Scan for the cell matching the given text and deliver its (x, y) coordinate at center. 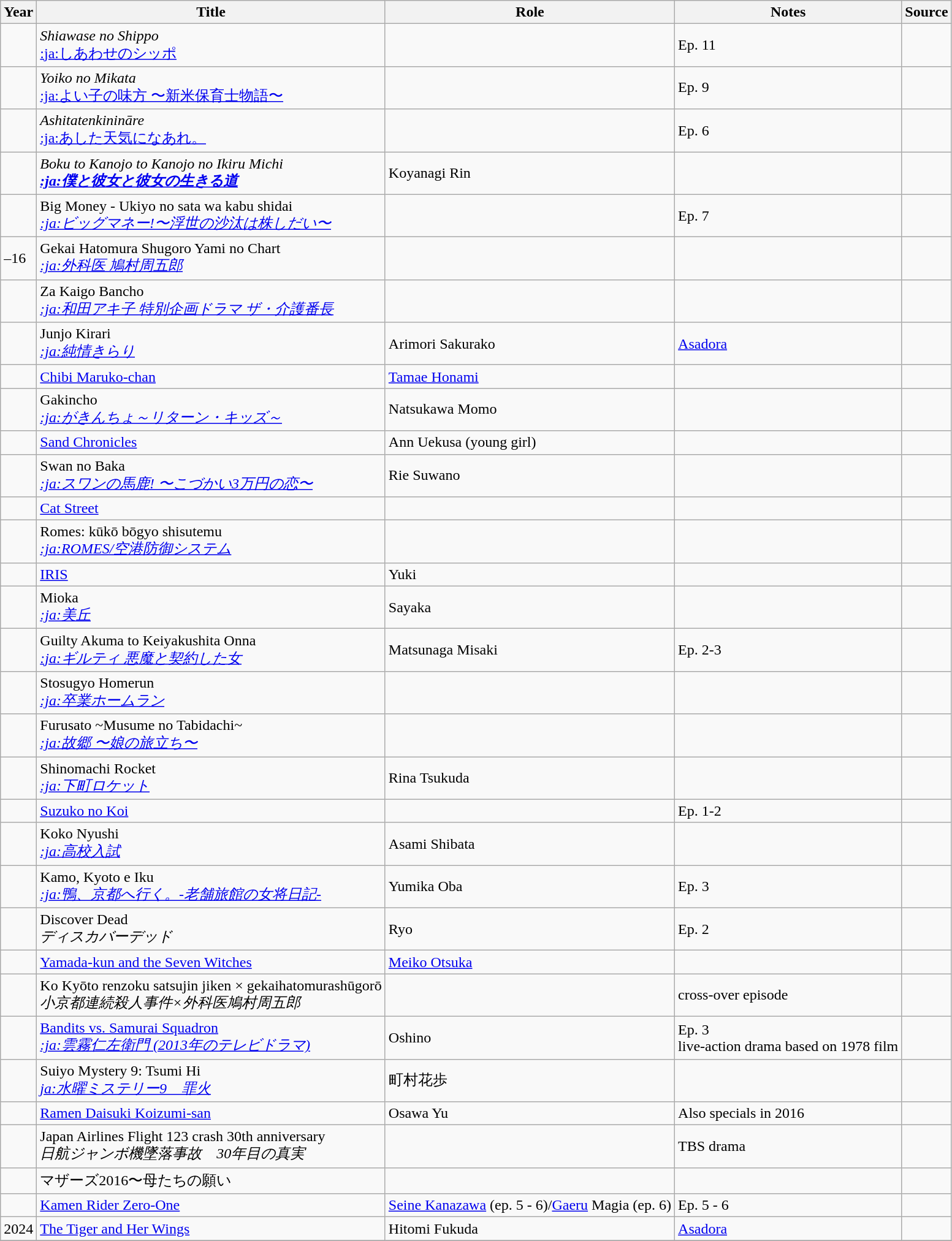
–16 (18, 259)
Title (211, 12)
Ep. 11 (788, 45)
Rina Tsukuda (530, 778)
Asami Shibata (530, 844)
Shinomachi Rocket:ja:下町ロケット (211, 778)
Kamo, Kyoto e Iku:ja:鴨、京都へ行く。-老舗旅館の女将日記- (211, 887)
Sayaka (530, 607)
Yumika Oba (530, 887)
Ann Uekusa (young girl) (530, 442)
Ashitatenkinināre:ja:あした天気になあれ。 (211, 131)
Mioka:ja:美丘 (211, 607)
Bandits vs. Samurai Squadron:ja:雲霧仁左衛門 (2013年のテレビドラマ) (211, 1038)
Swan no Baka:ja:スワンの馬鹿! 〜こづかい3万円の恋〜 (211, 476)
Matsunaga Misaki (530, 650)
2024 (18, 1229)
Seine Kanazawa (ep. 5 - 6)/Gaeru Magia (ep. 6) (530, 1205)
Role (530, 12)
Oshino (530, 1038)
Stosugyo Homerun:ja:卒業ホームラン (211, 693)
Ep. 2-3 (788, 650)
Ep. 3 (788, 887)
Ep. 2 (788, 929)
Ep. 6 (788, 131)
町村花歩 (530, 1080)
Discover Deadディスカバーデッド (211, 929)
Za Kaigo Bancho:ja:和田アキ子 特別企画ドラマ ザ・介護番長 (211, 301)
TBS drama (788, 1147)
Cat Street (211, 509)
Chibi Maruko-chan (211, 376)
Arimori Sakurako (530, 344)
Kamen Rider Zero-One (211, 1205)
Ryo (530, 929)
Hitomi Fukuda (530, 1229)
Sand Chronicles (211, 442)
Gakincho:ja:がきんちょ～リターン・キッズ～ (211, 409)
Junjo Kirari :ja:純情きらり (211, 344)
The Tiger and Her Wings (211, 1229)
Also specials in 2016 (788, 1114)
Big Money - Ukiyo no sata wa kabu shidai:ja:ビッグマネー!〜浮世の沙汰は株しだい〜 (211, 216)
Furusato ~Musume no Tabidachi~:ja:故郷 〜娘の旅立ち〜 (211, 735)
Notes (788, 12)
Yoiko no Mikata:ja:よい子の味方 〜新米保育士物語〜 (211, 88)
Guilty Akuma to Keiyakushita Onna:ja:ギルティ 悪魔と契約した女 (211, 650)
Ep. 7 (788, 216)
Ep. 9 (788, 88)
Japan Airlines Flight 123 crash 30th anniversary日航ジャンボ機墜落事故 30年目の真実 (211, 1147)
Meiko Otsuka (530, 962)
Year (18, 12)
Source (927, 12)
Koko Nyushi:ja:高校入試 (211, 844)
Ep. 5 - 6 (788, 1205)
Ko Kyōto renzoku satsujin jiken × gekaihatomurashūgorō小京都連続殺人事件×外科医鳩村周五郎 (211, 995)
cross-over episode (788, 995)
IRIS (211, 574)
マザーズ2016〜母たちの願い (211, 1180)
Yuki (530, 574)
Ep. 1-2 (788, 811)
Yamada-kun and the Seven Witches (211, 962)
Tamae Honami (530, 376)
Ramen Daisuki Koizumi-san (211, 1114)
Suiyo Mystery 9: Tsumi Hija:水曜ミステリー9 罪火 (211, 1080)
Natsukawa Momo (530, 409)
Koyanagi Rin (530, 173)
Romes: kūkō bōgyo shisutemu:ja:ROMES/空港防御システム (211, 542)
Osawa Yu (530, 1114)
Boku to Kanojo to Kanojo no Ikiru Michi :ja:僕と彼女と彼女の生きる道 (211, 173)
Rie Suwano (530, 476)
Suzuko no Koi (211, 811)
Gekai Hatomura Shugoro Yami no Chart:ja:外科医 鳩村周五郎 (211, 259)
Ep. 3live-action drama based on 1978 film (788, 1038)
Shiawase no Shippo:ja:しあわせのシッポ (211, 45)
